Determine the [X, Y] coordinate at the center of the cell enclosing the given text.  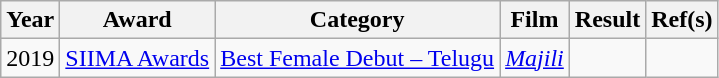
Category [358, 20]
SIIMA Awards [138, 58]
Year [30, 20]
Film [535, 20]
2019 [30, 58]
Majili [535, 58]
Result [607, 20]
Award [138, 20]
Best Female Debut – Telugu [358, 58]
Ref(s) [682, 20]
